Determine the [X, Y] coordinate at the center of the cell enclosing the given text.  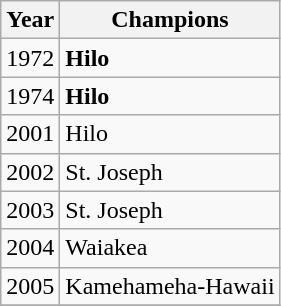
2005 [30, 286]
2002 [30, 172]
2003 [30, 210]
Champions [170, 20]
Waiakea [170, 248]
2001 [30, 134]
1972 [30, 58]
2004 [30, 248]
Year [30, 20]
1974 [30, 96]
Kamehameha-Hawaii [170, 286]
